Provide the (x, y) coordinate of the cell's center where the given text is located.  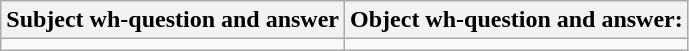
Subject wh-question and answer (173, 20)
Object wh-question and answer: (517, 20)
